From the cell containing the given text, extract its center point as [X, Y] coordinate. 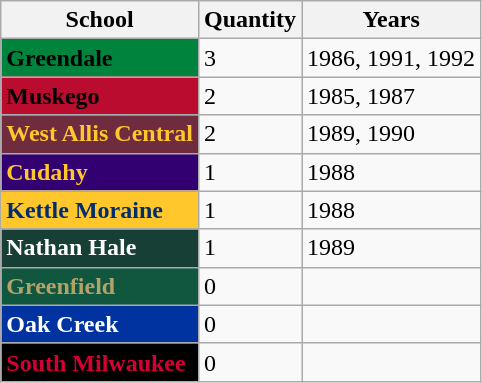
1989, 1990 [392, 134]
West Allis Central [100, 134]
South Milwaukee [100, 362]
1989 [392, 248]
1986, 1991, 1992 [392, 58]
1985, 1987 [392, 96]
Greenfield [100, 286]
Greendale [100, 58]
Kettle Moraine [100, 210]
Nathan Hale [100, 248]
3 [250, 58]
Years [392, 20]
School [100, 20]
Oak Creek [100, 324]
Cudahy [100, 172]
Muskego [100, 96]
Quantity [250, 20]
